For the text-containing cell, return its midpoint in (x, y) coordinate format. 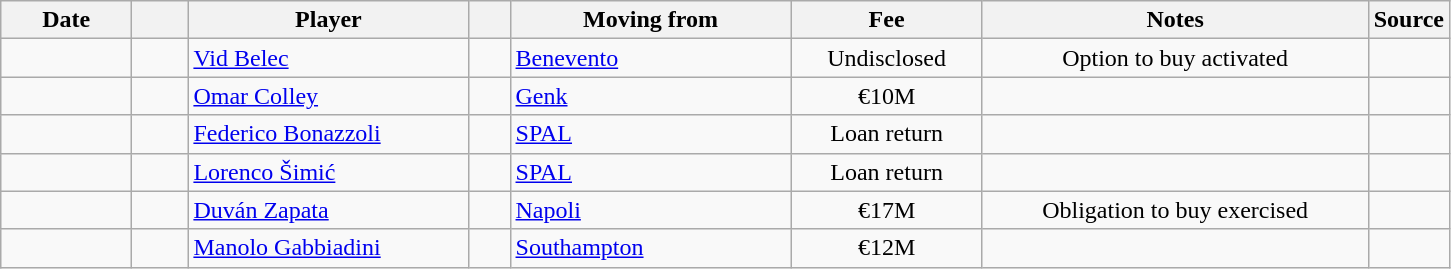
€12M (886, 248)
Southampton (650, 248)
Obligation to buy exercised (1175, 210)
Undisclosed (886, 58)
€17M (886, 210)
Omar Colley (328, 96)
Option to buy activated (1175, 58)
Moving from (650, 20)
Date (66, 20)
Vid Belec (328, 58)
Genk (650, 96)
Federico Bonazzoli (328, 134)
Manolo Gabbiadini (328, 248)
Notes (1175, 20)
Napoli (650, 210)
Duván Zapata (328, 210)
Benevento (650, 58)
Lorenco Šimić (328, 172)
Fee (886, 20)
Player (328, 20)
Source (1408, 20)
€10M (886, 96)
